Return the [x, y] coordinate for the center point of the cell that contains the specified text.  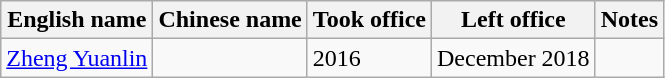
December 2018 [513, 58]
Zheng Yuanlin [77, 58]
English name [77, 20]
Notes [629, 20]
Chinese name [230, 20]
Took office [369, 20]
2016 [369, 58]
Left office [513, 20]
